Capture the cell that displays the provided text and extract its [x, y] central coordinate. 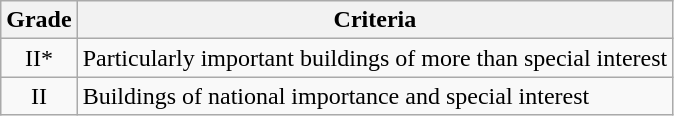
II [39, 96]
II* [39, 58]
Criteria [375, 20]
Grade [39, 20]
Buildings of national importance and special interest [375, 96]
Particularly important buildings of more than special interest [375, 58]
